Detect which cell encompasses the target text, then output its (X, Y) center coordinate. 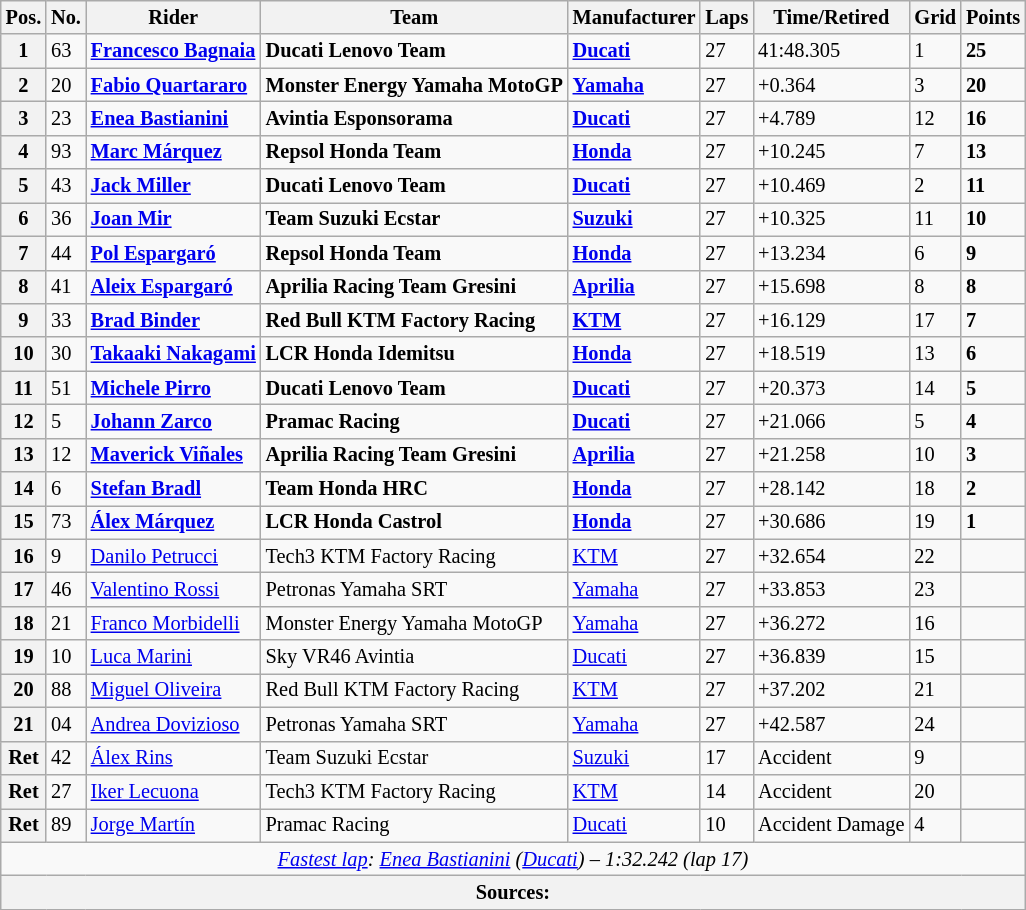
+10.245 (831, 152)
Álex Márquez (174, 522)
41:48.305 (831, 51)
+10.325 (831, 219)
No. (66, 17)
Fabio Quartararo (174, 85)
89 (66, 825)
Manufacturer (634, 17)
Iker Lecuona (174, 791)
Avintia Esponsorama (414, 118)
Team Honda HRC (414, 489)
Danilo Petrucci (174, 556)
88 (66, 690)
+36.839 (831, 657)
51 (66, 388)
63 (66, 51)
+16.129 (831, 320)
Aleix Espargaró (174, 287)
Brad Binder (174, 320)
+13.234 (831, 253)
93 (66, 152)
+32.654 (831, 556)
41 (66, 287)
LCR Honda Castrol (414, 522)
+20.373 (831, 388)
Franco Morbidelli (174, 623)
Laps (726, 17)
Valentino Rossi (174, 589)
+10.469 (831, 186)
43 (66, 186)
LCR Honda Idemitsu (414, 354)
Pos. (24, 17)
+4.789 (831, 118)
Sources: (513, 892)
Rider (174, 17)
Takaaki Nakagami (174, 354)
Johann Zarco (174, 421)
Maverick Viñales (174, 455)
+36.272 (831, 623)
Joan Mir (174, 219)
+28.142 (831, 489)
Michele Pirro (174, 388)
Luca Marini (174, 657)
+42.587 (831, 724)
Enea Bastianini (174, 118)
Álex Rins (174, 758)
Grid (935, 17)
Francesco Bagnaia (174, 51)
Sky VR46 Avintia (414, 657)
Stefan Bradl (174, 489)
+21.258 (831, 455)
+21.066 (831, 421)
22 (935, 556)
36 (66, 219)
30 (66, 354)
+30.686 (831, 522)
Accident Damage (831, 825)
+37.202 (831, 690)
25 (993, 51)
04 (66, 724)
+0.364 (831, 85)
Marc Márquez (174, 152)
46 (66, 589)
Time/Retired (831, 17)
Miguel Oliveira (174, 690)
24 (935, 724)
+18.519 (831, 354)
Team (414, 17)
44 (66, 253)
+33.853 (831, 589)
+15.698 (831, 287)
Jack Miller (174, 186)
Jorge Martín (174, 825)
42 (66, 758)
33 (66, 320)
Pol Espargaró (174, 253)
Andrea Dovizioso (174, 724)
Fastest lap: Enea Bastianini (Ducati) – 1:32.242 (lap 17) (513, 859)
Points (993, 17)
73 (66, 522)
